From the cell containing the given text, extract its center point as (X, Y) coordinate. 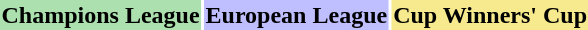
European League (296, 15)
Champions League (100, 15)
